Pinpoint the cell where the given text exists, returning its [X, Y] midpoint coordinate. 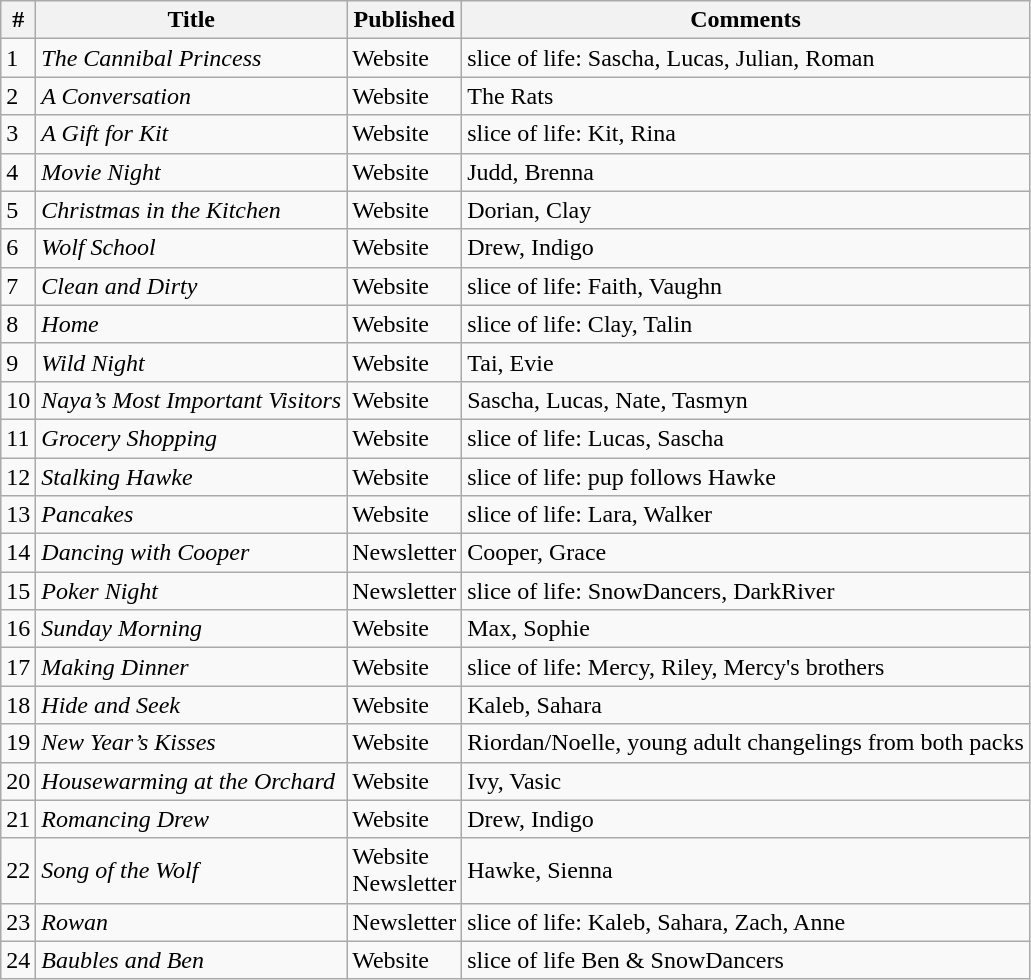
Poker Night [192, 591]
15 [18, 591]
Comments [746, 20]
Dorian, Clay [746, 210]
slice of life: SnowDancers, DarkRiver [746, 591]
Song of the Wolf [192, 870]
Title [192, 20]
19 [18, 743]
A Gift for Kit [192, 134]
Cooper, Grace [746, 553]
Naya’s Most Important Visitors [192, 400]
Judd, Brenna [746, 172]
The Rats [746, 96]
Dancing with Cooper [192, 553]
The Cannibal Princess [192, 58]
Hide and Seek [192, 705]
WebsiteNewsletter [404, 870]
Grocery Shopping [192, 438]
A Conversation [192, 96]
8 [18, 324]
3 [18, 134]
slice of life: pup follows Hawke [746, 477]
Tai, Evie [746, 362]
14 [18, 553]
slice of life: Lara, Walker [746, 515]
7 [18, 286]
New Year’s Kisses [192, 743]
23 [18, 922]
Sascha, Lucas, Nate, Tasmyn [746, 400]
slice of life: Clay, Talin [746, 324]
11 [18, 438]
Making Dinner [192, 667]
Published [404, 20]
Clean and Dirty [192, 286]
Max, Sophie [746, 629]
16 [18, 629]
12 [18, 477]
21 [18, 819]
17 [18, 667]
24 [18, 960]
Sunday Morning [192, 629]
slice of life: Sascha, Lucas, Julian, Roman [746, 58]
Kaleb, Sahara [746, 705]
18 [18, 705]
Home [192, 324]
5 [18, 210]
10 [18, 400]
Hawke, Sienna [746, 870]
9 [18, 362]
slice of life: Kaleb, Sahara, Zach, Anne [746, 922]
Baubles and Ben [192, 960]
13 [18, 515]
Wild Night [192, 362]
22 [18, 870]
slice of life: Faith, Vaughn [746, 286]
slice of life: Kit, Rina [746, 134]
Stalking Hawke [192, 477]
Pancakes [192, 515]
Riordan/Noelle, young adult changelings from both packs [746, 743]
Romancing Drew [192, 819]
slice of life Ben & SnowDancers [746, 960]
Christmas in the Kitchen [192, 210]
slice of life: Mercy, Riley, Mercy's brothers [746, 667]
4 [18, 172]
Housewarming at the Orchard [192, 781]
Ivy, Vasic [746, 781]
# [18, 20]
6 [18, 248]
Rowan [192, 922]
1 [18, 58]
Wolf School [192, 248]
Movie Night [192, 172]
20 [18, 781]
2 [18, 96]
slice of life: Lucas, Sascha [746, 438]
